Detect which cell encompasses the target text, then output its [X, Y] center coordinate. 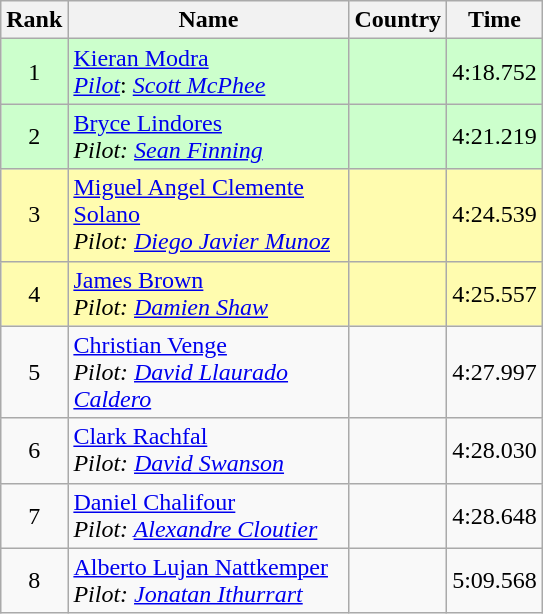
Name [208, 20]
Country [398, 20]
Daniel ChalifourPilot: Alexandre Cloutier [208, 516]
8 [34, 580]
4:24.539 [495, 215]
6 [34, 450]
Christian VengePilot: David Llaurado Caldero [208, 372]
5 [34, 372]
4 [34, 294]
4:21.219 [495, 136]
Miguel Angel Clemente SolanoPilot: Diego Javier Munoz [208, 215]
Bryce LindoresPilot: Sean Finning [208, 136]
4:18.752 [495, 72]
4:28.030 [495, 450]
James BrownPilot: Damien Shaw [208, 294]
7 [34, 516]
Time [495, 20]
2 [34, 136]
4:27.997 [495, 372]
1 [34, 72]
Rank [34, 20]
Clark RachfalPilot: David Swanson [208, 450]
Alberto Lujan NattkemperPilot: Jonatan Ithurrart [208, 580]
Kieran ModraPilot: Scott McPhee [208, 72]
4:28.648 [495, 516]
3 [34, 215]
5:09.568 [495, 580]
4:25.557 [495, 294]
